Detect which cell encompasses the target text, then output its [X, Y] center coordinate. 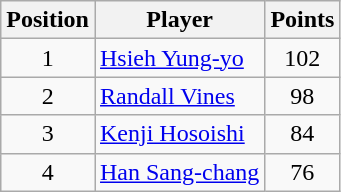
4 [48, 172]
Han Sang-chang [179, 172]
1 [48, 58]
102 [302, 58]
Position [48, 20]
Player [179, 20]
3 [48, 134]
2 [48, 96]
84 [302, 134]
98 [302, 96]
76 [302, 172]
Randall Vines [179, 96]
Points [302, 20]
Hsieh Yung-yo [179, 58]
Kenji Hosoishi [179, 134]
